Detect which cell encompasses the target text, then output its [x, y] center coordinate. 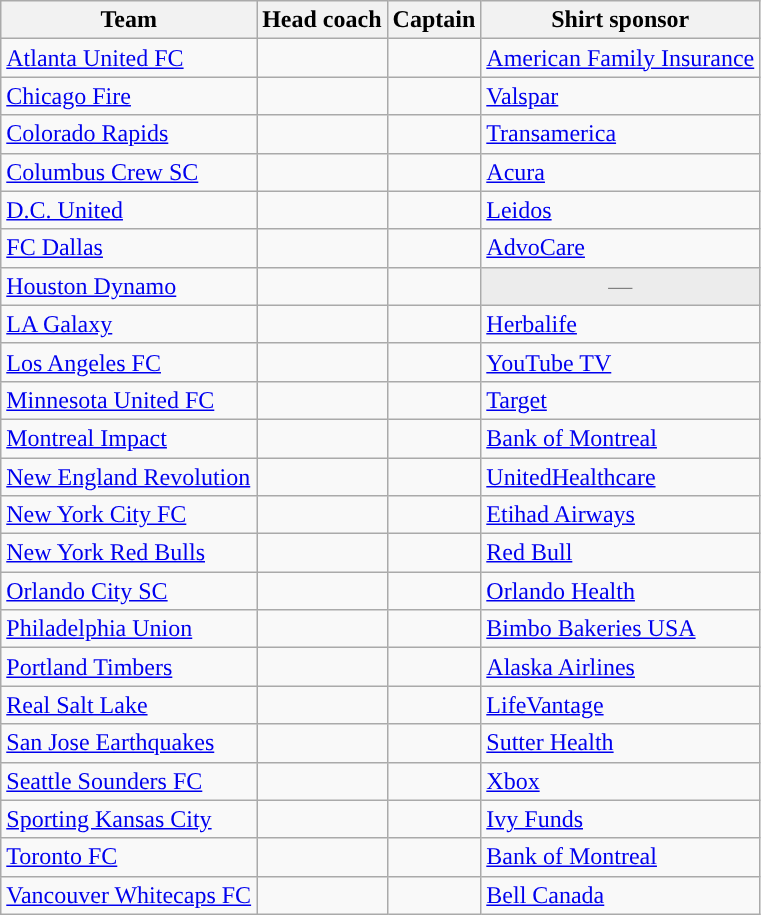
Herbalife [620, 324]
— [620, 286]
American Family Insurance [620, 58]
Captain [434, 20]
Vancouver Whitecaps FC [129, 895]
New York City FC [129, 515]
LifeVantage [620, 705]
Toronto FC [129, 857]
Etihad Airways [620, 515]
New England Revolution [129, 477]
Chicago Fire [129, 96]
Seattle Sounders FC [129, 781]
Shirt sponsor [620, 20]
Head coach [322, 20]
Orlando City SC [129, 591]
Ivy Funds [620, 819]
Bell Canada [620, 895]
Bimbo Bakeries USA [620, 629]
Xbox [620, 781]
D.C. United [129, 210]
Team [129, 20]
San Jose Earthquakes [129, 743]
Los Angeles FC [129, 362]
Valspar [620, 96]
Colorado Rapids [129, 134]
Minnesota United FC [129, 400]
Leidos [620, 210]
Real Salt Lake [129, 705]
YouTube TV [620, 362]
Alaska Airlines [620, 667]
Philadelphia Union [129, 629]
Columbus Crew SC [129, 172]
Sutter Health [620, 743]
Houston Dynamo [129, 286]
FC Dallas [129, 248]
New York Red Bulls [129, 553]
LA Galaxy [129, 324]
Atlanta United FC [129, 58]
UnitedHealthcare [620, 477]
Red Bull [620, 553]
Montreal Impact [129, 438]
Sporting Kansas City [129, 819]
Target [620, 400]
Acura [620, 172]
Orlando Health [620, 591]
Portland Timbers [129, 667]
Transamerica [620, 134]
AdvoCare [620, 248]
